Identify which cell holds the provided text, then report its (x, y) central coordinate. 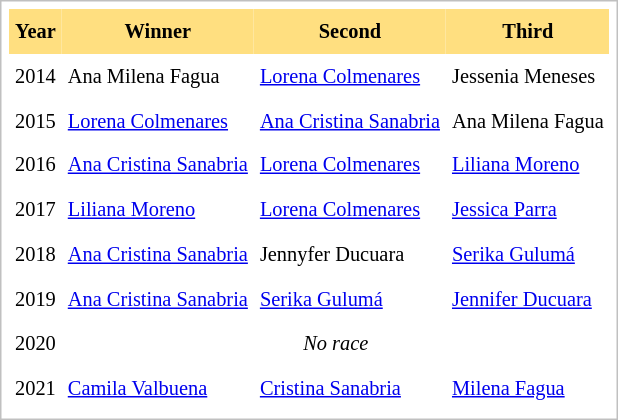
2020 (36, 344)
Jennyfer Ducuara (350, 254)
2019 (36, 300)
2014 (36, 76)
2018 (36, 254)
Third (528, 32)
Cristina Sanabria (350, 388)
Jessenia Meneses (528, 76)
Winner (158, 32)
Year (36, 32)
Milena Fagua (528, 388)
Jessica Parra (528, 210)
2021 (36, 388)
Jennifer Ducuara (528, 300)
Camila Valbuena (158, 388)
2017 (36, 210)
Second (350, 32)
2015 (36, 120)
No race (336, 344)
2016 (36, 166)
